Extract the (x, y) coordinate from the center of the cell holding the provided text.  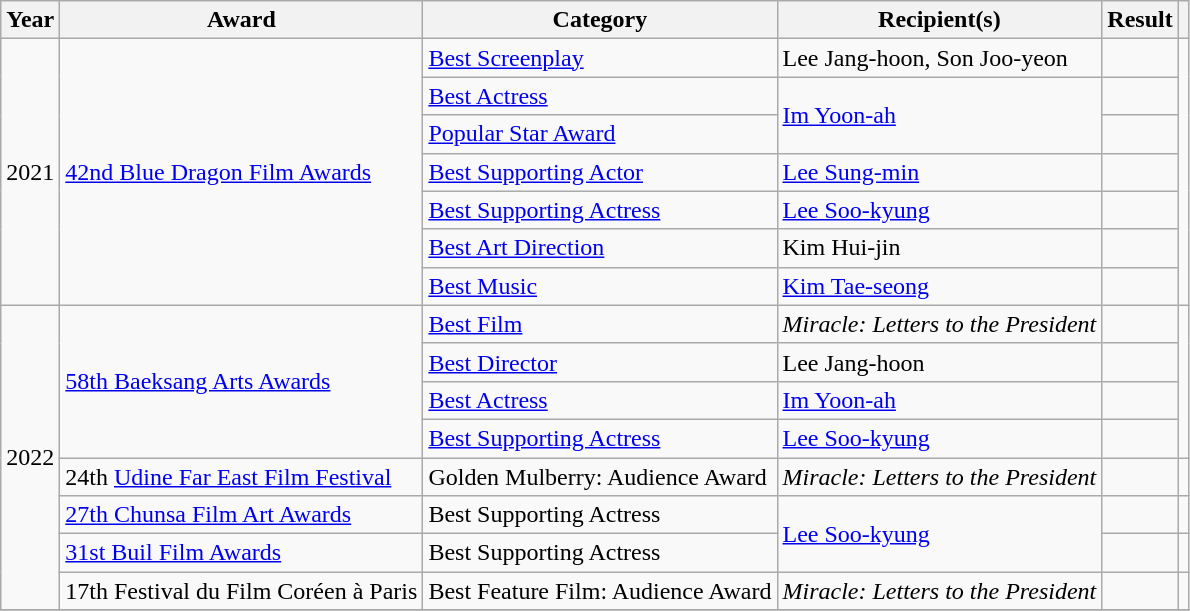
Lee Jang-hoon (940, 362)
31st Buil Film Awards (242, 553)
Lee Jang-hoon, Son Joo-yeon (940, 58)
Best Film (600, 324)
42nd Blue Dragon Film Awards (242, 172)
Kim Tae-seong (940, 286)
Year (30, 20)
Kim Hui-jin (940, 248)
2022 (30, 457)
Best Feature Film: Audience Award (600, 591)
24th Udine Far East Film Festival (242, 477)
Category (600, 20)
Best Screenplay (600, 58)
27th Chunsa Film Art Awards (242, 515)
58th Baeksang Arts Awards (242, 381)
Golden Mulberry: Audience Award (600, 477)
Best Supporting Actor (600, 172)
Popular Star Award (600, 134)
Recipient(s) (940, 20)
Best Director (600, 362)
Result (1140, 20)
Best Art Direction (600, 248)
2021 (30, 172)
Award (242, 20)
Lee Sung-min (940, 172)
Best Music (600, 286)
17th Festival du Film Coréen à Paris (242, 591)
